Locate the cell with the specified text and output its [x, y] center coordinate. 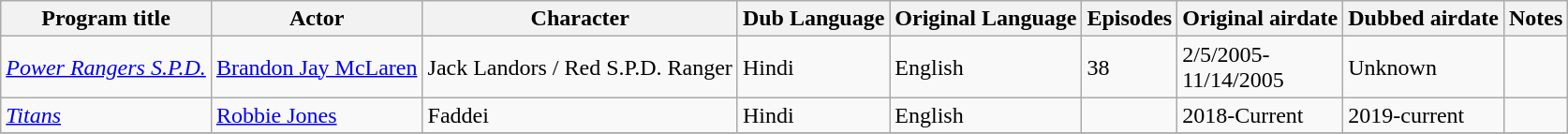
Character [580, 19]
Power Rangers S.P.D. [107, 67]
Episodes [1130, 19]
Unknown [1424, 67]
Faddei [580, 115]
Jack Landors / Red S.P.D. Ranger [580, 67]
Robbie Jones [317, 115]
2/5/2005-11/14/2005 [1261, 67]
Notes [1535, 19]
Original Language [985, 19]
Brandon Jay McLaren [317, 67]
Actor [317, 19]
2019-current [1424, 115]
Titans [107, 115]
2018-Current [1261, 115]
38 [1130, 67]
Original airdate [1261, 19]
Dub Language [813, 19]
Program title [107, 19]
Dubbed airdate [1424, 19]
